Return (X, Y) of the center of cell containing provided text 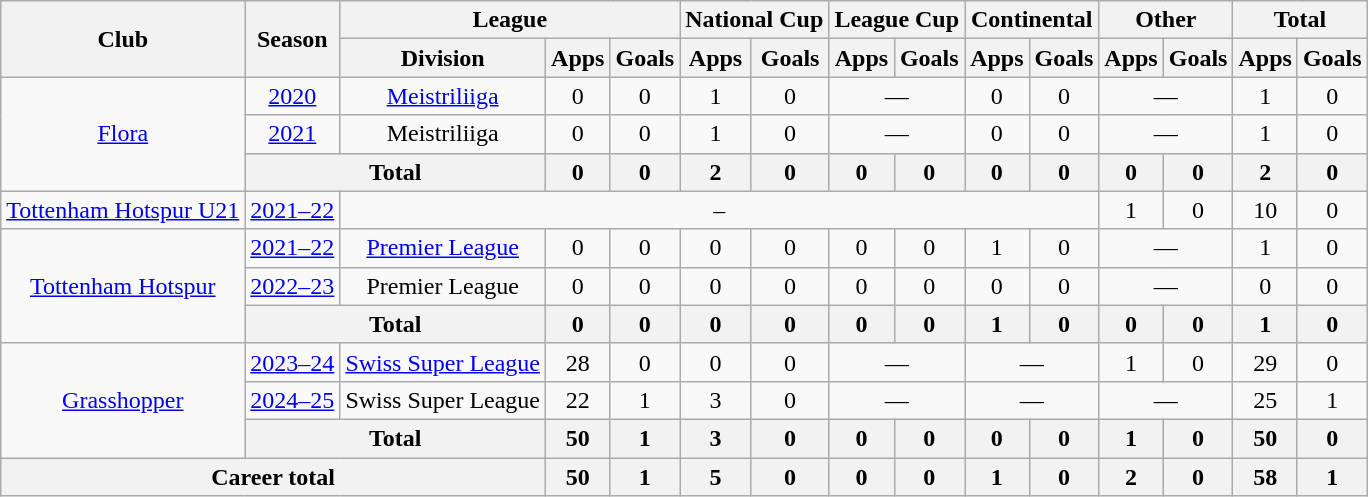
National Cup (754, 20)
2024–25 (292, 400)
2020 (292, 96)
League Cup (897, 20)
– (720, 210)
29 (1265, 362)
2022–23 (292, 286)
22 (578, 400)
Season (292, 39)
2023–24 (292, 362)
Grasshopper (123, 400)
Club (123, 39)
5 (716, 477)
Division (443, 58)
Other (1166, 20)
Career total (274, 477)
Tottenham Hotspur U21 (123, 210)
58 (1265, 477)
League (510, 20)
Continental (1032, 20)
Tottenham Hotspur (123, 286)
10 (1265, 210)
28 (578, 362)
25 (1265, 400)
2021 (292, 134)
Flora (123, 134)
